Output the (x, y) coordinate of the center of the cell containing the given text.  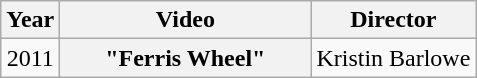
"Ferris Wheel" (186, 58)
Kristin Barlowe (394, 58)
Year (30, 20)
Video (186, 20)
Director (394, 20)
2011 (30, 58)
